For the text-containing cell, return its midpoint in [X, Y] coordinate format. 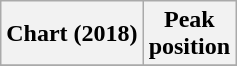
Chart (2018) [72, 34]
Peakposition [189, 34]
